From the cell containing the given text, extract its center point as [x, y] coordinate. 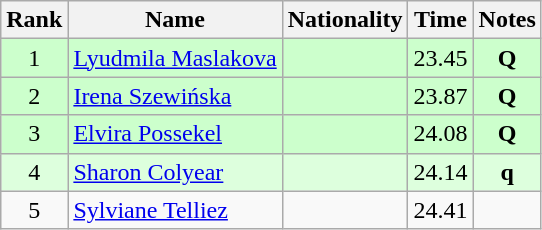
23.87 [440, 96]
Notes [507, 20]
1 [34, 58]
q [507, 172]
24.41 [440, 210]
Irena Szewińska [175, 96]
Name [175, 20]
3 [34, 134]
2 [34, 96]
Elvira Possekel [175, 134]
24.14 [440, 172]
Time [440, 20]
23.45 [440, 58]
Nationality [345, 20]
24.08 [440, 134]
4 [34, 172]
Sylviane Telliez [175, 210]
Sharon Colyear [175, 172]
Lyudmila Maslakova [175, 58]
5 [34, 210]
Rank [34, 20]
